Output the (X, Y) coordinate of the center of the cell containing the given text.  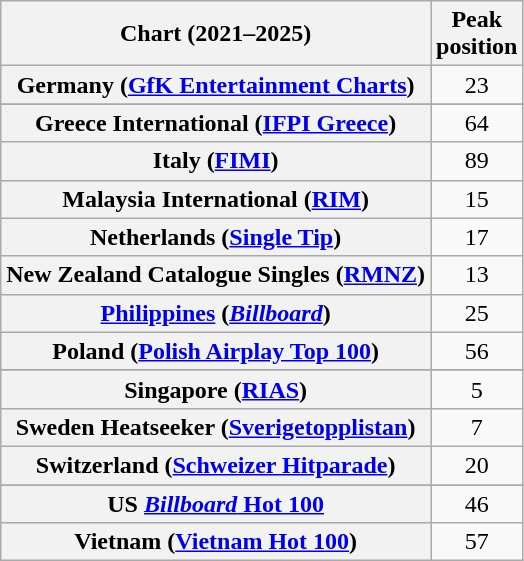
Italy (FIMI) (216, 161)
5 (476, 389)
New Zealand Catalogue Singles (RMNZ) (216, 275)
25 (476, 313)
Peakposition (476, 34)
23 (476, 85)
US Billboard Hot 100 (216, 503)
Malaysia International (RIM) (216, 199)
Greece International (IFPI Greece) (216, 123)
Switzerland (Schweizer Hitparade) (216, 465)
7 (476, 427)
Singapore (RIAS) (216, 389)
Vietnam (Vietnam Hot 100) (216, 542)
17 (476, 237)
64 (476, 123)
15 (476, 199)
20 (476, 465)
89 (476, 161)
Philippines (Billboard) (216, 313)
56 (476, 351)
Chart (2021–2025) (216, 34)
Germany (GfK Entertainment Charts) (216, 85)
Poland (Polish Airplay Top 100) (216, 351)
13 (476, 275)
Netherlands (Single Tip) (216, 237)
57 (476, 542)
Sweden Heatseeker (Sverigetopplistan) (216, 427)
46 (476, 503)
